From the cell containing the given text, extract its center point as [X, Y] coordinate. 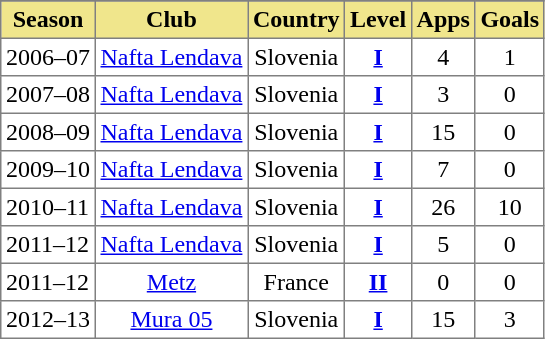
7 [443, 170]
France [296, 282]
10 [510, 207]
II [378, 282]
2007–08 [48, 95]
2010–11 [48, 207]
4 [443, 57]
Country [296, 20]
Metz [171, 282]
Level [378, 20]
2006–07 [48, 57]
Mura 05 [171, 320]
Goals [510, 20]
2009–10 [48, 170]
Apps [443, 20]
1 [510, 57]
Club [171, 20]
2012–13 [48, 320]
Season [48, 20]
5 [443, 245]
2008–09 [48, 132]
26 [443, 207]
